Pinpoint the cell where the given text exists, returning its (X, Y) midpoint coordinate. 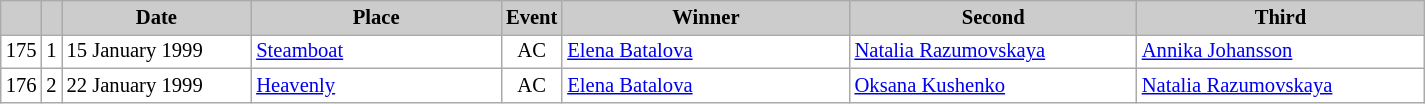
Second (994, 17)
Oksana Kushenko (994, 85)
2 (51, 85)
175 (22, 51)
176 (22, 85)
Third (1280, 17)
Winner (706, 17)
22 January 1999 (157, 85)
Heavenly (376, 85)
Event (532, 17)
Steamboat (376, 51)
1 (51, 51)
15 January 1999 (157, 51)
Place (376, 17)
Annika Johansson (1280, 51)
Date (157, 17)
